Detect which cell encompasses the target text, then output its (x, y) center coordinate. 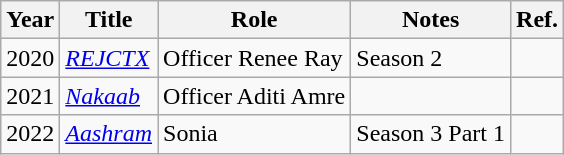
Nakaab (109, 96)
Officer Aditi Amre (254, 96)
Ref. (538, 20)
2020 (30, 58)
Role (254, 20)
Season 2 (431, 58)
Title (109, 20)
Season 3 Part 1 (431, 134)
Year (30, 20)
2022 (30, 134)
Officer Renee Ray (254, 58)
Notes (431, 20)
Aashram (109, 134)
REJCTX (109, 58)
2021 (30, 96)
Sonia (254, 134)
